Return (X, Y) of the center of cell containing provided text 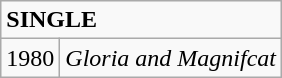
Gloria and Magnifcat (171, 58)
SINGLE (142, 20)
1980 (30, 58)
